Pinpoint the cell where the given text exists, returning its (x, y) midpoint coordinate. 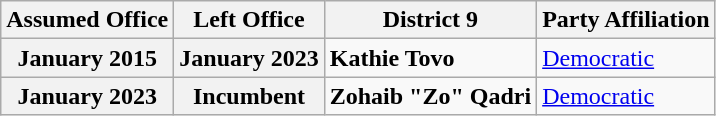
Zohaib "Zo" Qadri (430, 96)
Assumed Office (88, 20)
Left Office (249, 20)
Party Affiliation (626, 20)
January 2015 (88, 58)
Incumbent (249, 96)
Kathie Tovo (430, 58)
District 9 (430, 20)
